For the text-containing cell, return its midpoint in (X, Y) coordinate format. 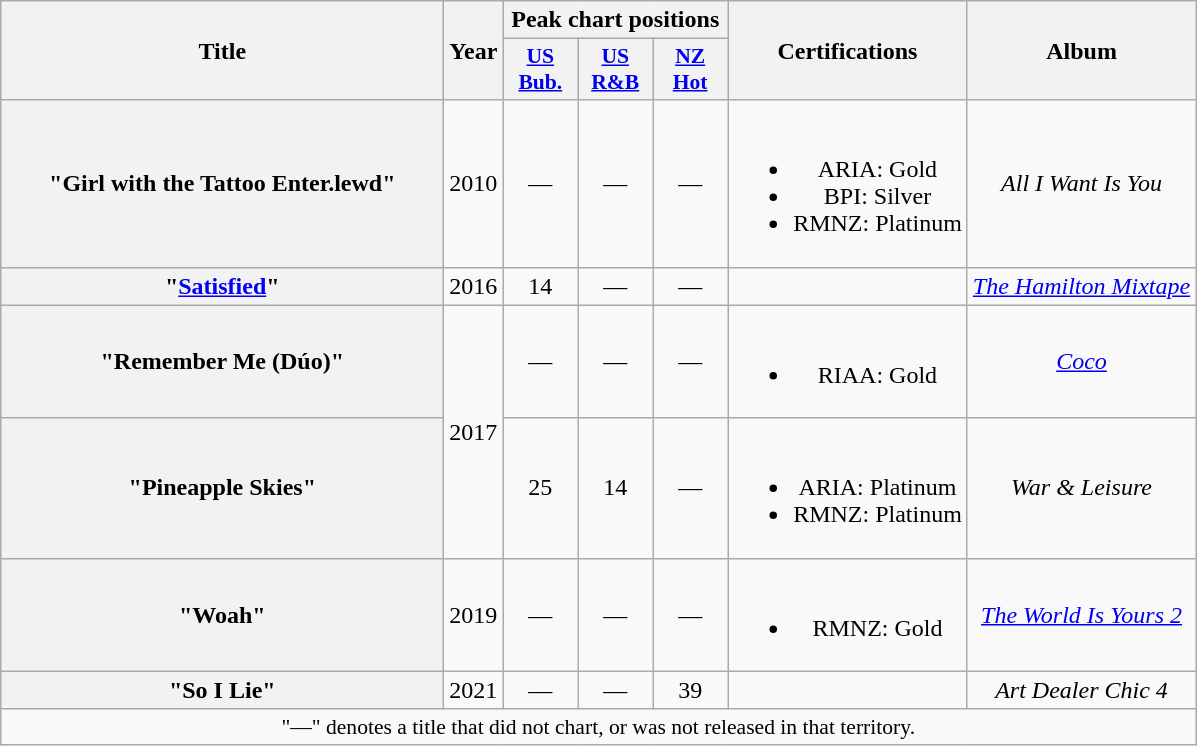
Album (1081, 50)
"Remember Me (Dúo)" (222, 362)
Title (222, 50)
All I Want Is You (1081, 184)
Certifications (848, 50)
The Hamilton Mixtape (1081, 286)
RIAA: Gold (848, 362)
25 (540, 488)
RMNZ: Gold (848, 614)
2016 (474, 286)
Peak chart positions (616, 20)
2010 (474, 184)
ARIA: GoldBPI: SilverRMNZ: Platinum (848, 184)
NZHot (690, 70)
"Pineapple Skies" (222, 488)
"Satisfied" (222, 286)
Year (474, 50)
USR&B (616, 70)
39 (690, 690)
USBub. (540, 70)
The World Is Yours 2 (1081, 614)
"Girl with the Tattoo Enter.lewd" (222, 184)
Art Dealer Chic 4 (1081, 690)
2017 (474, 432)
Coco (1081, 362)
"—" denotes a title that did not chart, or was not released in that territory. (598, 727)
"So I Lie" (222, 690)
ARIA: PlatinumRMNZ: Platinum (848, 488)
2021 (474, 690)
2019 (474, 614)
"Woah" (222, 614)
War & Leisure (1081, 488)
